Extract the [x, y] coordinate from the center of the cell holding the provided text.  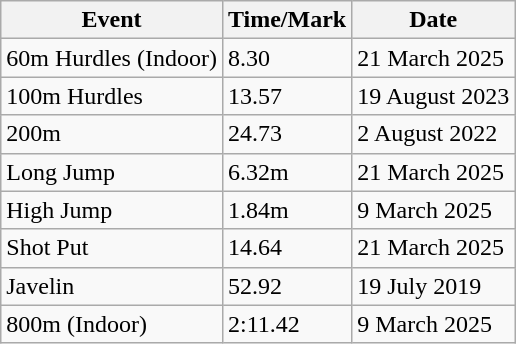
800m (Indoor) [112, 324]
2:11.42 [286, 324]
52.92 [286, 286]
19 August 2023 [434, 96]
60m Hurdles (Indoor) [112, 58]
13.57 [286, 96]
Shot Put [112, 248]
2 August 2022 [434, 134]
Long Jump [112, 172]
24.73 [286, 134]
6.32m [286, 172]
Javelin [112, 286]
Date [434, 20]
1.84m [286, 210]
100m Hurdles [112, 96]
200m [112, 134]
14.64 [286, 248]
8.30 [286, 58]
Event [112, 20]
Time/Mark [286, 20]
19 July 2019 [434, 286]
High Jump [112, 210]
